Locate the cell with the specified text and output its [x, y] center coordinate. 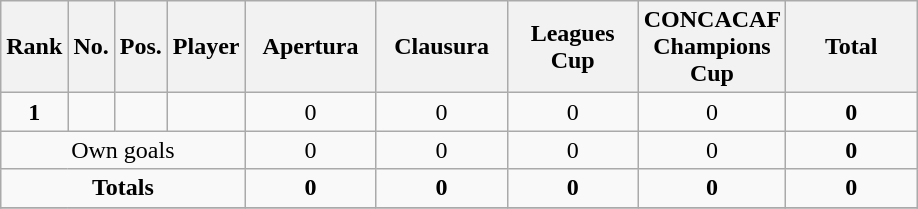
Leagues Cup [572, 47]
Own goals [123, 150]
Apertura [310, 47]
CONCACAF Champions Cup [712, 47]
Clausura [442, 47]
1 [34, 112]
Rank [34, 47]
Pos. [140, 47]
Totals [123, 188]
Player [206, 47]
No. [91, 47]
Total [852, 47]
